Search for the cell housing the specified text and yield its (x, y) center coordinate. 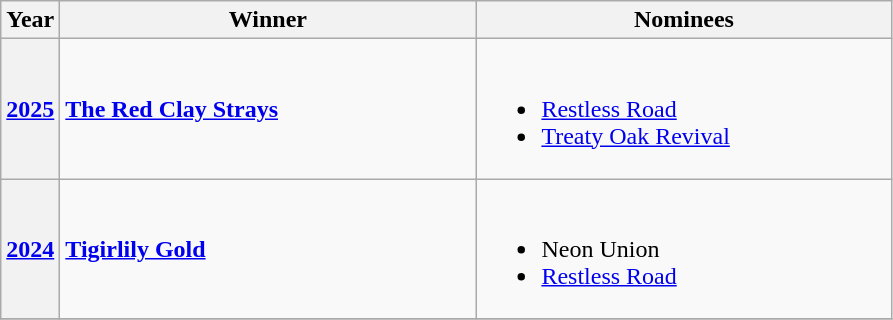
2024 (30, 249)
The Red Clay Strays (268, 109)
Year (30, 20)
2025 (30, 109)
Winner (268, 20)
Neon UnionRestless Road (684, 249)
Restless RoadTreaty Oak Revival (684, 109)
Nominees (684, 20)
Tigirlily Gold (268, 249)
